Determine the (x, y) coordinate at the center of the cell enclosing the given text.  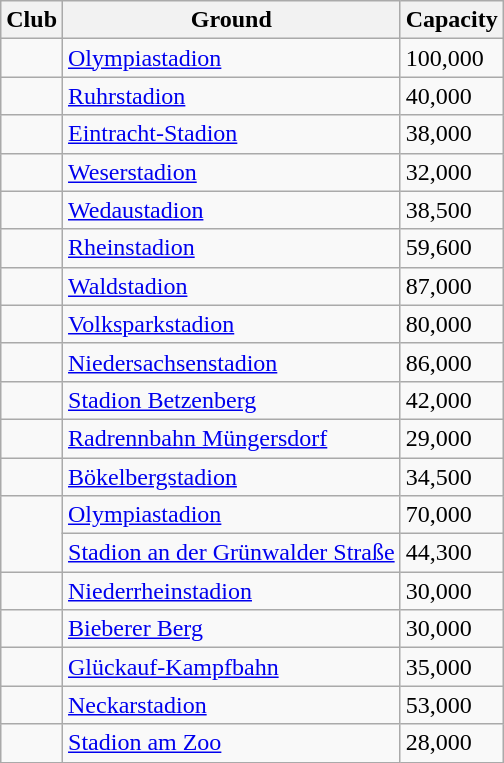
34,500 (452, 477)
32,000 (452, 172)
59,600 (452, 248)
Wedaustadion (232, 210)
Stadion an der Grünwalder Straße (232, 553)
Glückauf-Kampfbahn (232, 667)
100,000 (452, 58)
Radrennbahn Müngersdorf (232, 438)
80,000 (452, 324)
Niederrheinstadion (232, 591)
70,000 (452, 515)
35,000 (452, 667)
Capacity (452, 20)
Niedersachsenstadion (232, 362)
38,500 (452, 210)
29,000 (452, 438)
44,300 (452, 553)
28,000 (452, 743)
42,000 (452, 400)
Stadion Betzenberg (232, 400)
Eintracht-Stadion (232, 134)
53,000 (452, 705)
Rheinstadion (232, 248)
Club (32, 20)
Ground (232, 20)
40,000 (452, 96)
Ruhrstadion (232, 96)
38,000 (452, 134)
Bieberer Berg (232, 629)
Volksparkstadion (232, 324)
Weserstadion (232, 172)
Waldstadion (232, 286)
87,000 (452, 286)
Neckarstadion (232, 705)
86,000 (452, 362)
Bökelbergstadion (232, 477)
Stadion am Zoo (232, 743)
